Locate the cell with the specified text and output its [X, Y] center coordinate. 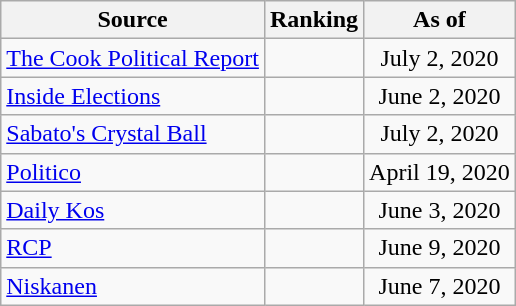
Sabato's Crystal Ball [133, 134]
The Cook Political Report [133, 58]
June 7, 2020 [440, 286]
Politico [133, 172]
Inside Elections [133, 96]
Source [133, 20]
Ranking [314, 20]
June 3, 2020 [440, 210]
April 19, 2020 [440, 172]
RCP [133, 248]
June 2, 2020 [440, 96]
June 9, 2020 [440, 248]
As of [440, 20]
Niskanen [133, 286]
Daily Kos [133, 210]
